Return (x, y) of the center of cell containing provided text 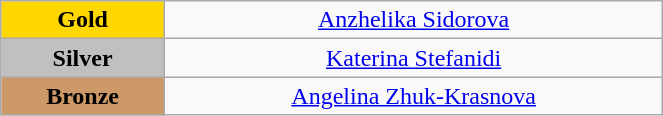
Katerina Stefanidi (413, 58)
Silver (83, 58)
Angelina Zhuk-Krasnova (413, 96)
Bronze (83, 96)
Gold (83, 20)
Anzhelika Sidorova (413, 20)
